Return the (x, y) coordinate for the center point of the cell that contains the specified text.  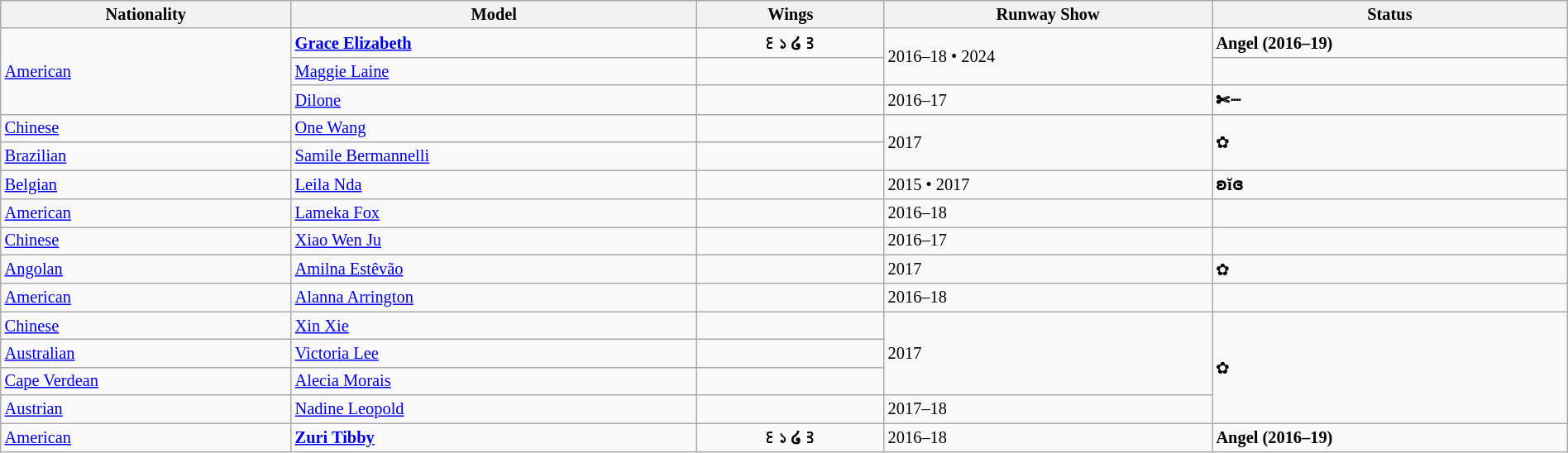
Amilna Estêvão (495, 269)
Belgian (146, 184)
Angolan (146, 269)
Austrian (146, 409)
Model (495, 14)
Status (1390, 14)
One Wang (495, 128)
2015 • 2017 (1049, 184)
2017–18 (1049, 409)
Leila Nda (495, 184)
2016–18 • 2024 (1049, 56)
Grace Elizabeth (495, 43)
Alecia Morais (495, 381)
Wings (791, 14)
Xin Xie (495, 326)
Australian (146, 353)
Xiao Wen Ju (495, 241)
Lameka Fox (495, 212)
Nationality (146, 14)
Brazilian (146, 156)
Samile Bermannelli (495, 156)
Dilone (495, 99)
Cape Verdean (146, 381)
Victoria Lee (495, 353)
Zuri Tibby (495, 436)
Runway Show (1049, 14)
✄┈ (1390, 99)
Alanna Arrington (495, 298)
ʚĭɞ (1390, 184)
Maggie Laine (495, 71)
Nadine Leopold (495, 409)
